Identify which cell holds the provided text, then report its (x, y) central coordinate. 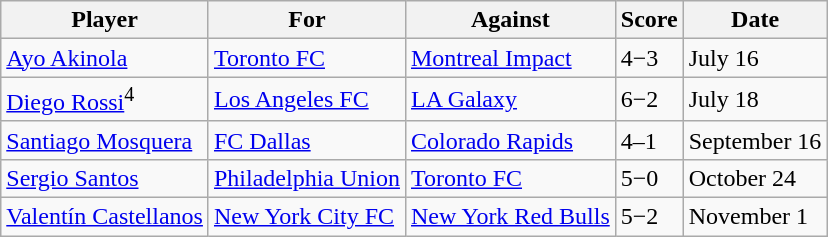
Ayo Akinola (105, 58)
FC Dallas (306, 140)
LA Galaxy (510, 100)
5−0 (649, 178)
For (306, 20)
November 1 (755, 217)
4−3 (649, 58)
Diego Rossi4 (105, 100)
4–1 (649, 140)
July 18 (755, 100)
Player (105, 20)
Montreal Impact (510, 58)
Colorado Rapids (510, 140)
New York Red Bulls (510, 217)
Philadelphia Union (306, 178)
Santiago Mosquera (105, 140)
Sergio Santos (105, 178)
Against (510, 20)
5−2 (649, 217)
Date (755, 20)
October 24 (755, 178)
6−2 (649, 100)
New York City FC (306, 217)
Valentín Castellanos (105, 217)
Score (649, 20)
September 16 (755, 140)
July 16 (755, 58)
Los Angeles FC (306, 100)
